Locate the cell with the specified text and output its [X, Y] center coordinate. 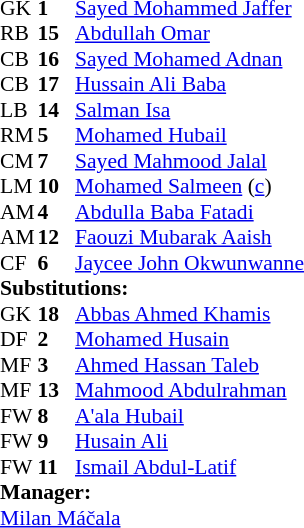
A'ala Hubail [190, 416]
CF [19, 263]
Mohamed Husain [190, 339]
RB [19, 33]
Faouzi Mubarak Aaish [190, 237]
16 [57, 59]
Sayed Mahmood Jalal [190, 161]
9 [57, 441]
Ahmed Hassan Taleb [190, 365]
11 [57, 467]
CM [19, 161]
Abdullah Omar [190, 33]
Jaycee John Okwunwanne [190, 263]
DF [19, 339]
17 [57, 85]
Mohamed Hubail [190, 135]
18 [57, 314]
GK [19, 314]
Abdulla Baba Fatadi [190, 212]
Salman Isa [190, 110]
7 [57, 161]
Abbas Ahmed Khamis [190, 314]
Ismail Abdul-Latif [190, 467]
2 [57, 339]
10 [57, 187]
6 [57, 263]
3 [57, 365]
RM [19, 135]
12 [57, 237]
Mohamed Salmeen (c) [190, 187]
5 [57, 135]
Mahmood Abdulrahman [190, 391]
15 [57, 33]
13 [57, 391]
LM [19, 187]
Substitutions: [152, 289]
8 [57, 416]
14 [57, 110]
Sayed Mohamed Adnan [190, 59]
4 [57, 212]
LB [19, 110]
Husain Ali [190, 441]
Hussain Ali Baba [190, 85]
Manager: [152, 493]
